Search for the cell housing the specified text and yield its [X, Y] center coordinate. 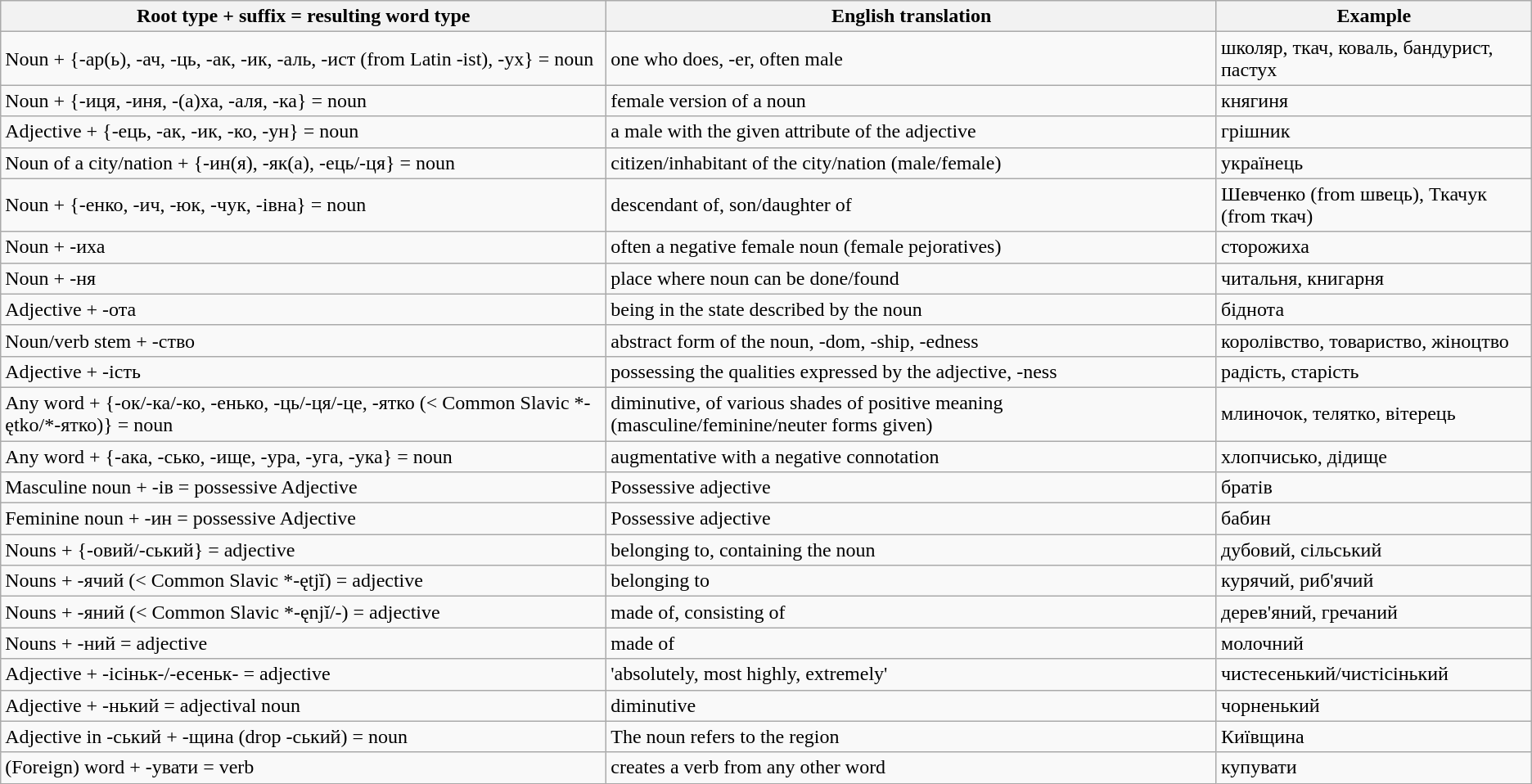
Adjective + {-ець, -ак, -ик, -ко, -ун} = noun [304, 132]
Noun + {-ар(ь), -ач, -ць, -ак, -ик, -аль, -ист (from Latin -ist), -ух} = noun [304, 59]
дубовий, сільський [1373, 550]
Feminine noun + -ин = possessive Adjective [304, 519]
augmentative with a negative connotation [912, 456]
Nouns + -ний = adjective [304, 643]
English translation [912, 16]
female version of a noun [912, 101]
being in the state described by the noun [912, 309]
Noun/verb stem + -ство [304, 340]
'absolutely, most highly, extremely' [912, 674]
Noun + -ня [304, 278]
Adjective + -ість [304, 372]
made of, consisting of [912, 612]
радість, старість [1373, 372]
дерев'яний, гречаний [1373, 612]
біднота [1373, 309]
citizen/inhabitant of the city/nation (male/female) [912, 163]
Example [1373, 16]
українець [1373, 163]
abstract form of the noun, -dom, -ship, -edness [912, 340]
курячий, риб'ячий [1373, 581]
Any word + {-ок/-ка/-ко, -енько, -ць/-ця/-це, -ятко (< Common Slavic *-ętko/*-ятко)} = noun [304, 414]
купувати [1373, 768]
хлопчисько, дідище [1373, 456]
школяр, ткач, коваль, бандурист, пастух [1373, 59]
Noun + -иха [304, 247]
creates a verb from any other word [912, 768]
made of [912, 643]
чорненький [1373, 705]
Adjective + -нький = adjectival noun [304, 705]
Nouns + -ячий (< Common Slavic *-ętjĭ) = adjective [304, 581]
one who does, -er, often male [912, 59]
(Foreign) word + -увати = verb [304, 768]
сторожиха [1373, 247]
Adjective + -ісіньк-/-есеньк- = adjective [304, 674]
Nouns + {-овий/-ський} = adjective [304, 550]
Any word + {-ака, -сько, -ище, -ура, -уга, -ука} = noun [304, 456]
княгиня [1373, 101]
Masculine noun + -ів = possessive Adjective [304, 488]
чистесенький/чистісінький [1373, 674]
descendant of, son/daughter of [912, 205]
Nouns + -яний (< Common Slavic *-ęnjĭ/-) = adjective [304, 612]
братів [1373, 488]
Adjective + -ота [304, 309]
Noun + {-енко, -ич, -юк, -чук, -івна} = noun [304, 205]
Adjective in -ський + -щина (drop -ський) = noun [304, 737]
belonging to, containing the noun [912, 550]
The noun refers to the region [912, 737]
Київщина [1373, 737]
грішник [1373, 132]
Noun of a city/nation + {-ин(я), -як(а), -ець/-ця} = noun [304, 163]
Шевченко (from швець), Ткачук (from ткач) [1373, 205]
diminutive, of various shades of positive meaning (masculine/feminine/neuter forms given) [912, 414]
place where noun can be done/found [912, 278]
молочний [1373, 643]
often a negative female noun (female pejoratives) [912, 247]
Noun + {-иця, -иня, -(а)ха, -аля, -ка} = noun [304, 101]
Root type + suffix = resulting word type [304, 16]
читальня, книгарня [1373, 278]
diminutive [912, 705]
бабин [1373, 519]
королівство, товариство, жіноцтво [1373, 340]
belonging to [912, 581]
a male with the given attribute of the adjective [912, 132]
млиночок, телятко, вітерець [1373, 414]
possessing the qualities expressed by the adjective, -ness [912, 372]
